From the cell containing the given text, extract its center point as [x, y] coordinate. 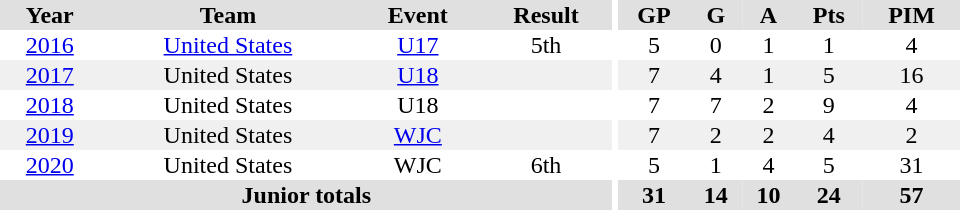
6th [546, 165]
U17 [418, 45]
Team [228, 15]
57 [912, 195]
Event [418, 15]
2016 [50, 45]
9 [829, 105]
10 [768, 195]
14 [716, 195]
PIM [912, 15]
Result [546, 15]
0 [716, 45]
5th [546, 45]
2020 [50, 165]
G [716, 15]
2018 [50, 105]
A [768, 15]
Junior totals [306, 195]
24 [829, 195]
2017 [50, 75]
2019 [50, 135]
16 [912, 75]
Pts [829, 15]
Year [50, 15]
GP [654, 15]
